Provide the [X, Y] coordinate of the cell's center where the given text is located.  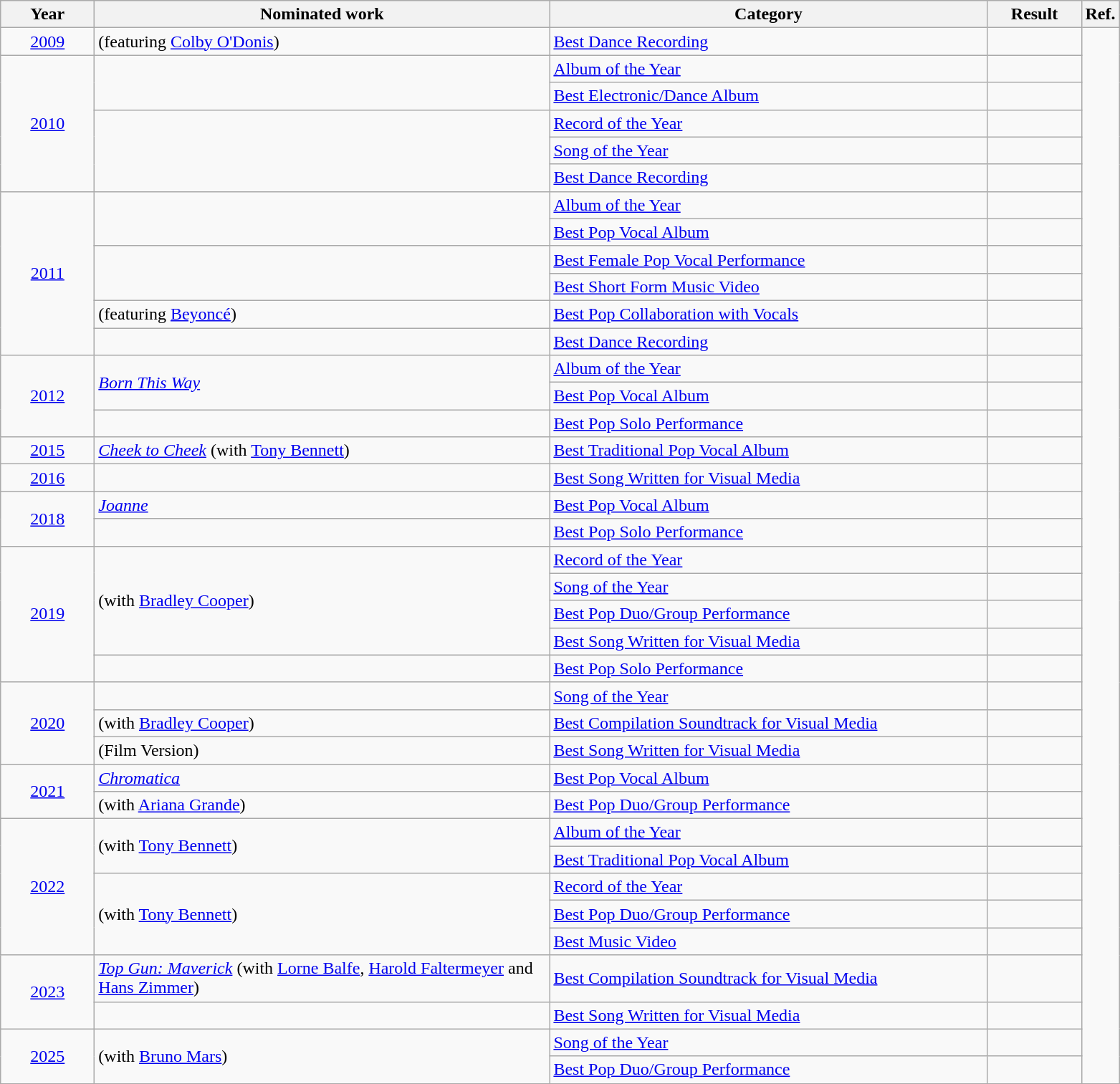
Chromatica [322, 777]
2015 [47, 451]
Nominated work [322, 14]
(featuring Beyoncé) [322, 314]
Top Gun: Maverick (with Lorne Balfe, Harold Faltermeyer and Hans Zimmer) [322, 979]
(with Bruno Mars) [322, 1056]
Best Electronic/Dance Album [768, 96]
2022 [47, 887]
2012 [47, 396]
(with Ariana Grande) [322, 805]
2021 [47, 791]
Born This Way [322, 383]
2018 [47, 519]
Cheek to Cheek (with Tony Bennett) [322, 451]
Best Female Pop Vocal Performance [768, 259]
2009 [47, 42]
(featuring Colby O'Donis) [322, 42]
Best Pop Collaboration with Vocals [768, 314]
Category [768, 14]
2010 [47, 123]
2011 [47, 273]
Year [47, 14]
Joanne [322, 505]
2020 [47, 723]
(Film Version) [322, 750]
2025 [47, 1056]
2019 [47, 614]
Best Short Form Music Video [768, 287]
Result [1035, 14]
Best Music Video [768, 941]
Ref. [1101, 14]
2016 [47, 478]
2023 [47, 992]
